From the cell containing the given text, extract its center point as [x, y] coordinate. 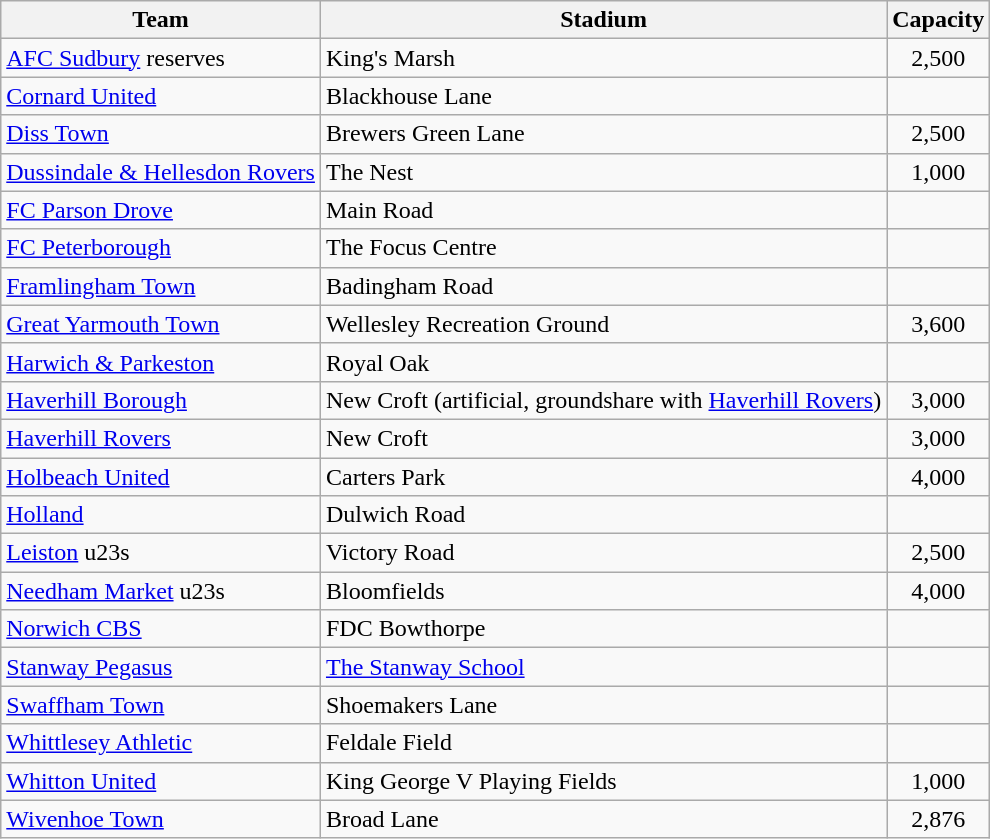
New Croft (artificial, groundshare with Haverhill Rovers) [603, 400]
Blackhouse Lane [603, 96]
FDC Bowthorpe [603, 629]
Dulwich Road [603, 515]
The Stanway School [603, 667]
Victory Road [603, 553]
Dussindale & Hellesdon Rovers [161, 172]
Main Road [603, 210]
FC Peterborough [161, 248]
Whitton United [161, 781]
AFC Sudbury reserves [161, 58]
FC Parson Drove [161, 210]
Haverhill Borough [161, 400]
Leiston u23s [161, 553]
The Nest [603, 172]
Feldale Field [603, 743]
Needham Market u23s [161, 591]
Whittlesey Athletic [161, 743]
Swaffham Town [161, 705]
Brewers Green Lane [603, 134]
Badingham Road [603, 286]
Carters Park [603, 477]
Team [161, 20]
Stanway Pegasus [161, 667]
Framlingham Town [161, 286]
Harwich & Parkeston [161, 362]
King George V Playing Fields [603, 781]
Royal Oak [603, 362]
Norwich CBS [161, 629]
Stadium [603, 20]
Capacity [938, 20]
Haverhill Rovers [161, 438]
Bloomfields [603, 591]
Wellesley Recreation Ground [603, 324]
New Croft [603, 438]
3,600 [938, 324]
2,876 [938, 819]
Great Yarmouth Town [161, 324]
King's Marsh [603, 58]
Cornard United [161, 96]
Holbeach United [161, 477]
Diss Town [161, 134]
Holland [161, 515]
Shoemakers Lane [603, 705]
Wivenhoe Town [161, 819]
The Focus Centre [603, 248]
Broad Lane [603, 819]
